Extract the [X, Y] coordinate from the center of the cell holding the provided text.  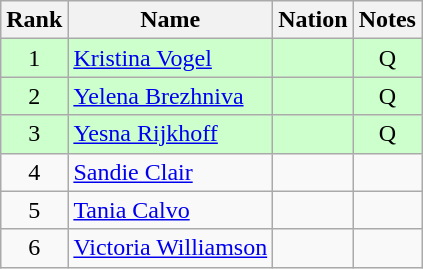
Nation [313, 20]
Yelena Brezhniva [170, 96]
4 [34, 172]
1 [34, 58]
Name [170, 20]
3 [34, 134]
Yesna Rijkhoff [170, 134]
6 [34, 248]
Rank [34, 20]
2 [34, 96]
Kristina Vogel [170, 58]
Tania Calvo [170, 210]
Sandie Clair [170, 172]
Victoria Williamson [170, 248]
Notes [387, 20]
5 [34, 210]
